Search for the cell housing the specified text and yield its [x, y] center coordinate. 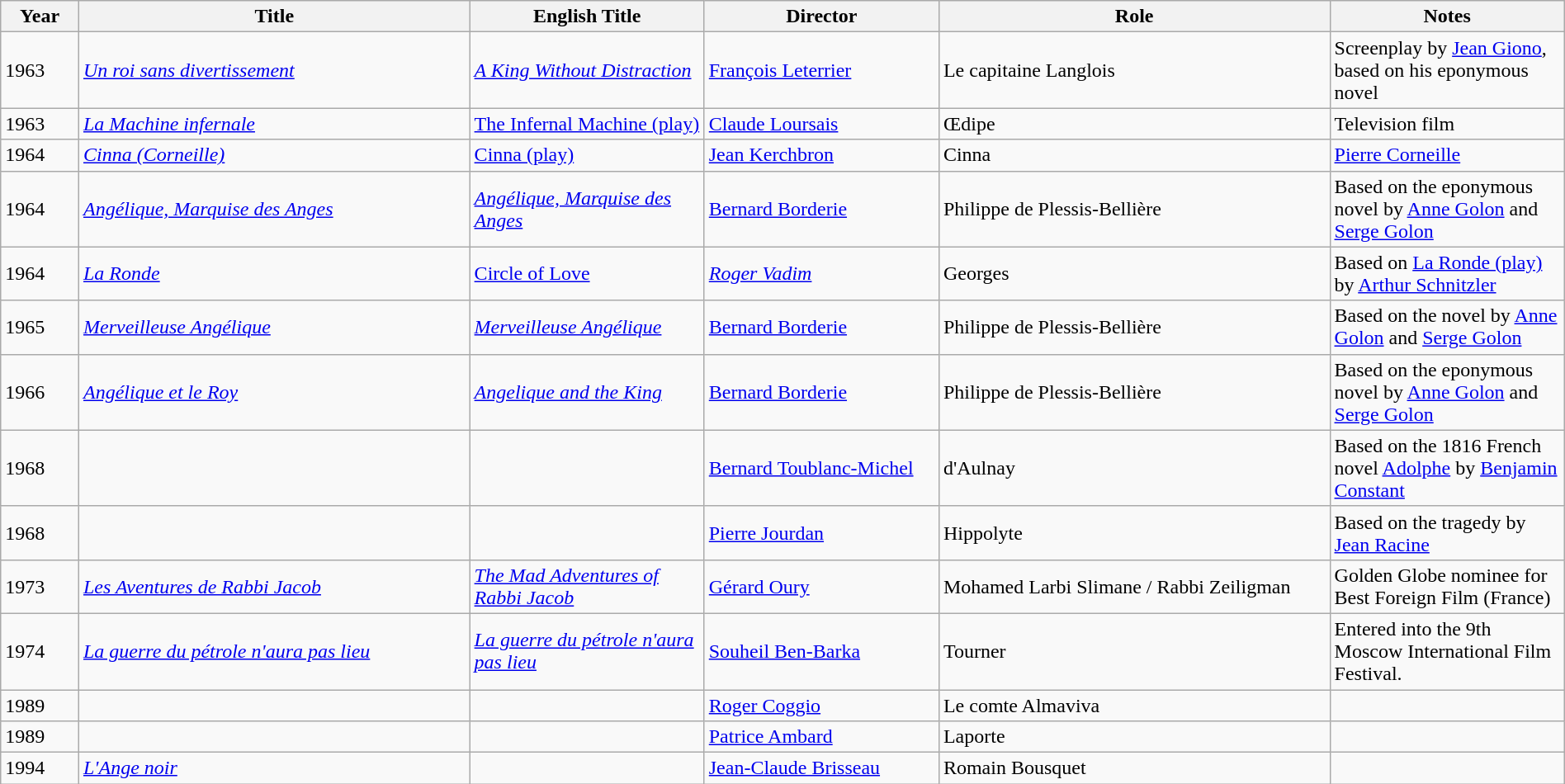
Pierre Corneille [1447, 155]
Romain Bousquet [1134, 768]
Television film [1447, 124]
1965 [40, 327]
Les Aventures de Rabbi Jacob [274, 586]
Pierre Jourdan [821, 533]
Un roi sans divertissement [274, 70]
Gérard Oury [821, 586]
The Infernal Machine (play) [587, 124]
1974 [40, 651]
Patrice Ambard [821, 737]
Golden Globe nominee for Best Foreign Film (France) [1447, 586]
Mohamed Larbi Slimane / Rabbi Zeiligman [1134, 586]
Jean Kerchbron [821, 155]
Based on the 1816 French novel Adolphe by Benjamin Constant [1447, 468]
L'Ange noir [274, 768]
Georges [1134, 274]
Le capitaine Langlois [1134, 70]
Based on the novel by Anne Golon and Serge Golon [1447, 327]
Director [821, 17]
Entered into the 9th Moscow International Film Festival. [1447, 651]
A King Without Distraction [587, 70]
La Ronde [274, 274]
François Leterrier [821, 70]
Souheil Ben-Barka [821, 651]
Cinna (Corneille) [274, 155]
Screenplay by Jean Giono, based on his eponymous novel [1447, 70]
Based on the tragedy by Jean Racine [1447, 533]
1973 [40, 586]
Title [274, 17]
Roger Vadim [821, 274]
Claude Loursais [821, 124]
Role [1134, 17]
1994 [40, 768]
Hippolyte [1134, 533]
Cinna (play) [587, 155]
Year [40, 17]
Tourner [1134, 651]
Circle of Love [587, 274]
d'Aulnay [1134, 468]
Notes [1447, 17]
Œdipe [1134, 124]
Jean-Claude Brisseau [821, 768]
Bernard Toublanc-Michel [821, 468]
Based on La Ronde (play) by Arthur Schnitzler [1447, 274]
Le comte Almaviva [1134, 706]
1966 [40, 392]
Cinna [1134, 155]
Laporte [1134, 737]
Angelique and the King [587, 392]
La Machine infernale [274, 124]
The Mad Adventures of Rabbi Jacob [587, 586]
Angélique et le Roy [274, 392]
English Title [587, 17]
Roger Coggio [821, 706]
